Extract the (x, y) coordinate from the center of the cell holding the provided text.  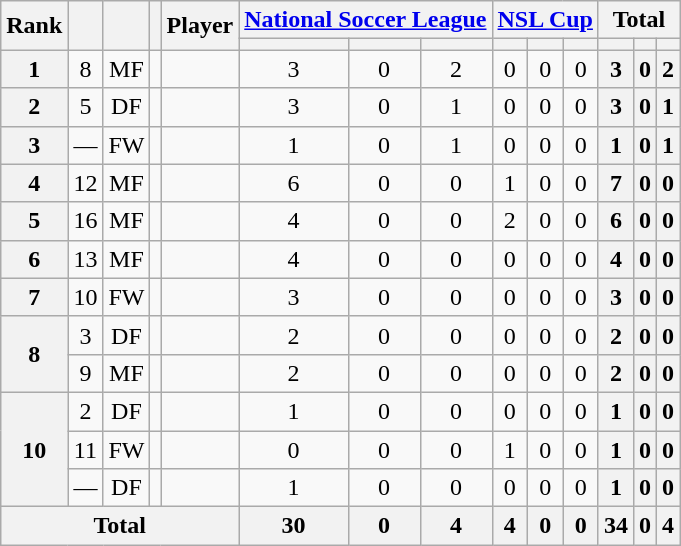
16 (86, 221)
Player (200, 26)
National Soccer League (366, 20)
9 (86, 373)
11 (86, 449)
30 (294, 526)
Rank (34, 26)
12 (86, 183)
13 (86, 259)
NSL Cup (545, 20)
34 (616, 526)
